Return [X, Y] of the center of cell containing provided text 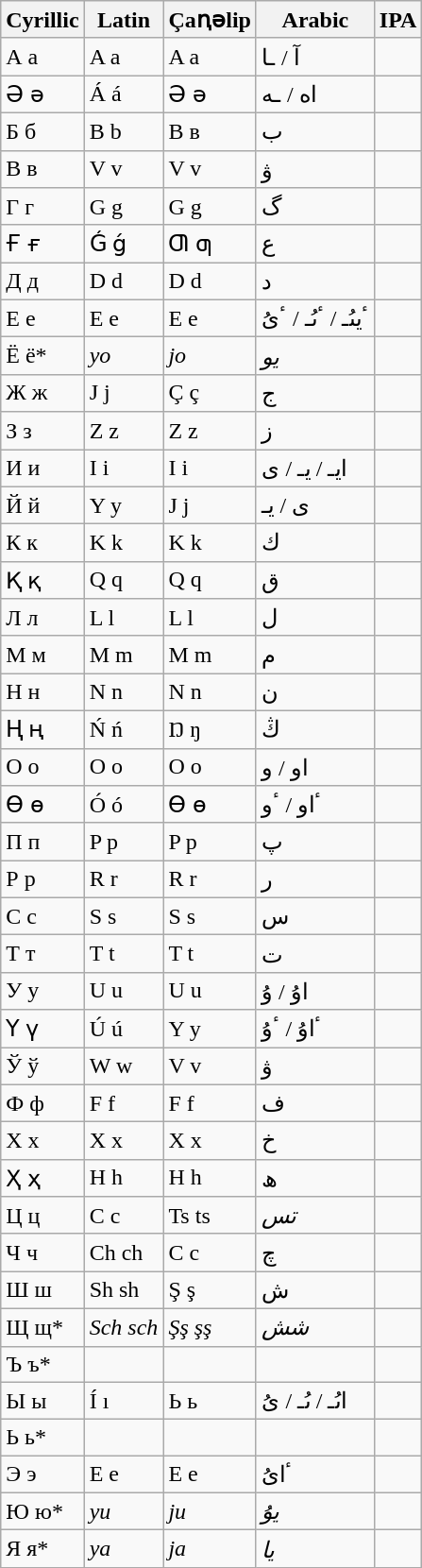
У у [42, 991]
ja [210, 1549]
ھ [315, 1178]
Ń ń [124, 729]
В в [42, 169]
Arabic [315, 20]
ت [315, 954]
گ [315, 207]
Çaꞑəlip [210, 20]
Á á [124, 94]
И и [42, 469]
ع [315, 244]
اە / ـە [315, 94]
Ŋ ŋ [210, 729]
ج [315, 393]
Ú ú [124, 1029]
آ / ‍ـا [315, 57]
پ [315, 842]
jo [210, 356]
چ [315, 1253]
Е е [42, 318]
ق [315, 580]
Latin [124, 20]
Г г [42, 207]
اۇ / ۇ [315, 991]
Ь ь [210, 1401]
ب [315, 131]
ز [315, 431]
Қ қ [42, 580]
د [315, 281]
Ş ş [210, 1290]
Ъ ъ* [42, 1364]
Э э [42, 1474]
ی / یـ [315, 505]
Ы ы [42, 1401]
А а [42, 57]
Л л [42, 618]
Ғ ғ [42, 244]
Sh sh [124, 1290]
Sch sch [124, 1327]
ش [315, 1290]
Ch ch [124, 1253]
Şş şş [210, 1327]
ر [315, 879]
Ф ф [42, 1103]
يۇ [315, 1511]
П п [42, 842]
Ts ts [210, 1216]
Д д [42, 281]
Ё ё* [42, 356]
Ҳ ҳ [42, 1178]
Ң ң [42, 729]
Р р [42, 879]
С с [42, 916]
Ю ю* [42, 1511]
Х х [42, 1141]
ل [315, 618]
Я я* [42, 1549]
س [315, 916]
yo [124, 356]
ٴاو / ٴو [315, 805]
Ч ч [42, 1253]
ایـ / یـ / ی [315, 469]
B b [124, 131]
خ [315, 1141]
تس [315, 1216]
يا [315, 1549]
М м [42, 655]
Ә ә [42, 94]
Ц ц [42, 1216]
ٴاىُ [315, 1474]
ك [315, 543]
Í ı [124, 1401]
ف [315, 1103]
Ө ө [42, 805]
К к [42, 543]
او / و [315, 767]
ya [124, 1549]
Cyrillic [42, 20]
یو [315, 356]
Ў ў [42, 1065]
З з [42, 431]
ju [210, 1511]
B в [210, 131]
Ш ш [42, 1290]
Ƣ ƣ [210, 244]
ن [315, 692]
IPA [398, 20]
Ǵ ǵ [124, 244]
Ɵ ɵ [210, 805]
Ь ь* [42, 1438]
Ə ə [210, 94]
شش [315, 1327]
Н н [42, 692]
О о [42, 767]
Т т [42, 954]
ڭ [315, 729]
م [315, 655]
Й й [42, 505]
W w [124, 1065]
اىُـ / ىُـ / ىُ [315, 1401]
Б б [42, 131]
ٴیىُـ / ٴىُـ / ٴىُ [315, 318]
yu [124, 1511]
Ó ó [124, 805]
Щ щ* [42, 1327]
Ç ç [210, 393]
ٴاۇ / ٴۇ [315, 1029]
Ү ү [42, 1029]
Ж ж [42, 393]
